Return (x, y) of the center of cell containing provided text 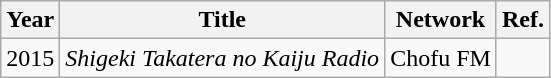
Ref. (522, 20)
Title (222, 20)
Network (441, 20)
Shigeki Takatera no Kaiju Radio (222, 58)
Year (30, 20)
2015 (30, 58)
Chofu FM (441, 58)
